Output the (X, Y) coordinate of the center of the cell containing the given text.  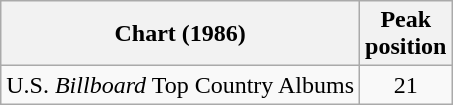
21 (406, 85)
Peakposition (406, 34)
Chart (1986) (180, 34)
U.S. Billboard Top Country Albums (180, 85)
